Scan for the cell matching the given text and deliver its (X, Y) coordinate at center. 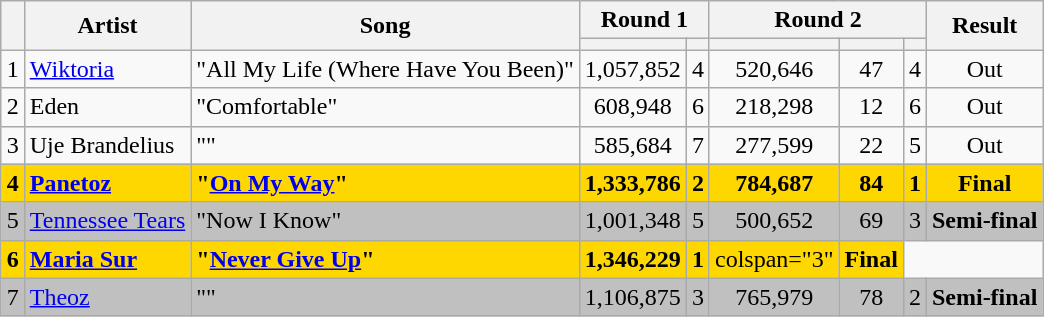
608,948 (632, 107)
Theoz (108, 297)
Wiktoria (108, 69)
520,646 (774, 69)
1,057,852 (632, 69)
1,346,229 (632, 259)
Result (984, 26)
"All My Life (Where Have You Been)" (386, 69)
22 (871, 145)
218,298 (774, 107)
1,333,786 (632, 183)
"Now I Know" (386, 221)
84 (871, 183)
Panetoz (108, 183)
1,106,875 (632, 297)
Artist (108, 26)
Uje Brandelius (108, 145)
Round 1 (644, 20)
500,652 (774, 221)
78 (871, 297)
Round 2 (818, 20)
colspan="3" (774, 259)
47 (871, 69)
Eden (108, 107)
Maria Sur (108, 259)
Tennessee Tears (108, 221)
784,687 (774, 183)
69 (871, 221)
277,599 (774, 145)
12 (871, 107)
"On My Way" (386, 183)
765,979 (774, 297)
1,001,348 (632, 221)
"Comfortable" (386, 107)
585,684 (632, 145)
Song (386, 26)
"Never Give Up" (386, 259)
